From the cell containing the given text, extract its center point as (x, y) coordinate. 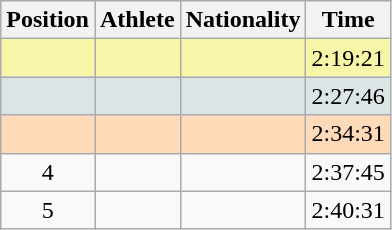
Position (48, 20)
Athlete (137, 20)
2:19:21 (348, 58)
Nationality (243, 20)
2:40:31 (348, 210)
2:34:31 (348, 134)
2:37:45 (348, 172)
Time (348, 20)
4 (48, 172)
2:27:46 (348, 96)
5 (48, 210)
